Locate the cell with the specified text and output its [x, y] center coordinate. 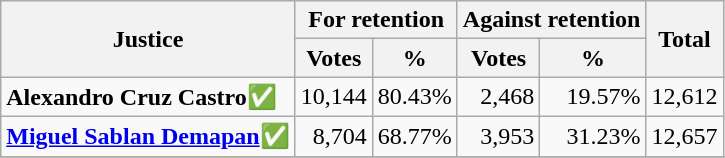
10,144 [334, 97]
3,953 [498, 136]
2,468 [498, 97]
80.43% [414, 97]
68.77% [414, 136]
31.23% [593, 136]
12,612 [684, 97]
19.57% [593, 97]
12,657 [684, 136]
Total [684, 39]
Against retention [552, 20]
Justice [148, 39]
Miguel Sablan Demapan✅ [148, 136]
For retention [376, 20]
Alexandro Cruz Castro✅ [148, 97]
8,704 [334, 136]
